Return the [X, Y] coordinate for the center point of the cell that contains the specified text.  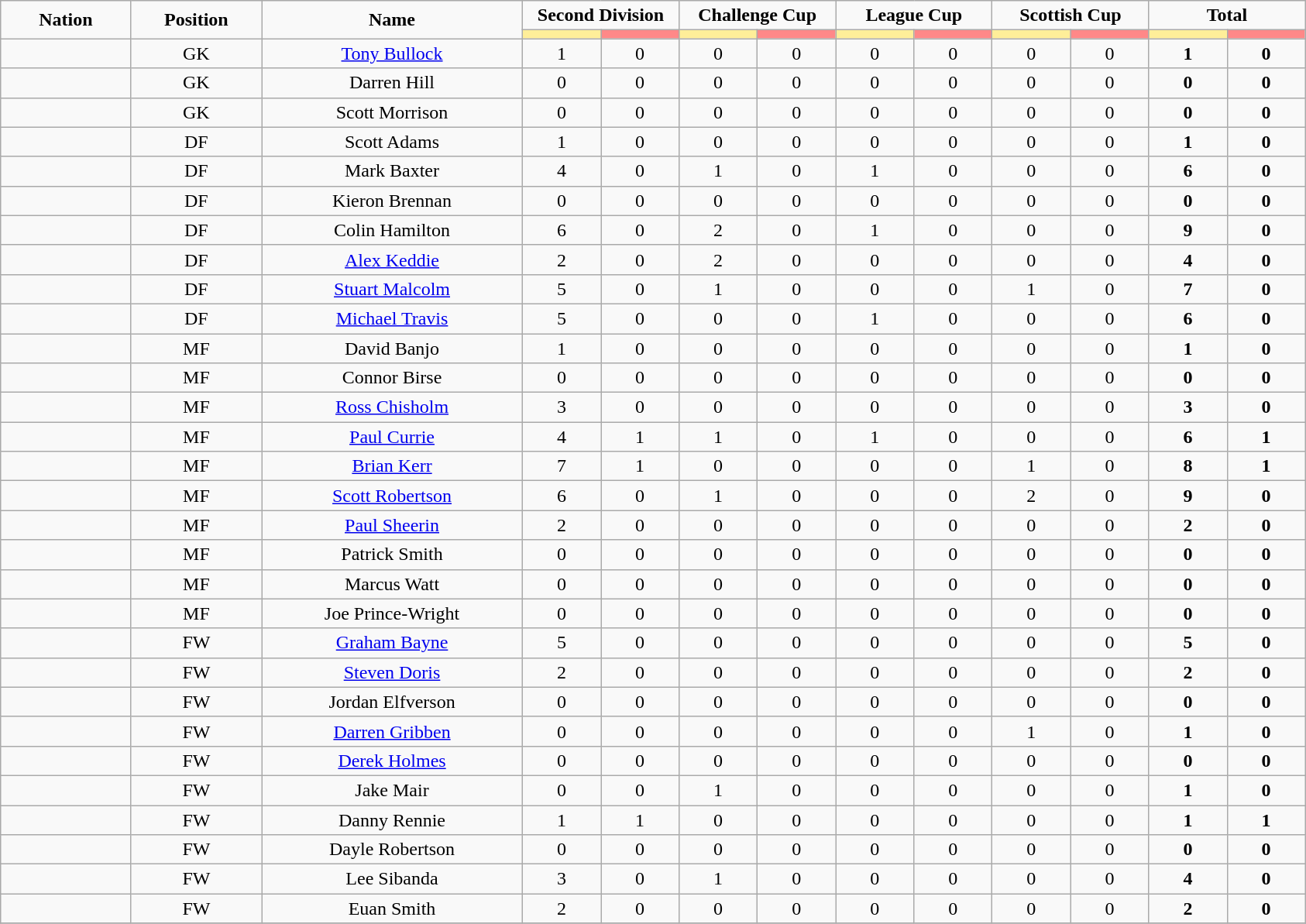
Euan Smith [392, 909]
Stuart Malcolm [392, 289]
Lee Sibanda [392, 879]
David Banjo [392, 348]
Graham Bayne [392, 643]
Marcus Watt [392, 584]
Brian Kerr [392, 466]
Patrick Smith [392, 555]
Kieron Brennan [392, 201]
Scott Adams [392, 142]
Mark Baxter [392, 171]
Total [1227, 15]
Scottish Cup [1071, 15]
Derek Holmes [392, 761]
Tony Bullock [392, 53]
Name [392, 20]
Colin Hamilton [392, 230]
Nation [66, 20]
Darren Gribben [392, 731]
Connor Birse [392, 378]
Second Division [600, 15]
Dayle Robertson [392, 850]
Joe Prince-Wright [392, 613]
Paul Sheerin [392, 525]
League Cup [914, 15]
Position [196, 20]
Challenge Cup [758, 15]
Paul Currie [392, 437]
Scott Robertson [392, 496]
8 [1188, 466]
Alex Keddie [392, 259]
Steven Doris [392, 672]
Michael Travis [392, 318]
Scott Morrison [392, 112]
Jake Mair [392, 790]
Danny Rennie [392, 820]
Ross Chisholm [392, 407]
Darren Hill [392, 83]
Jordan Elfverson [392, 702]
